Pinpoint the cell where the given text exists, returning its [X, Y] midpoint coordinate. 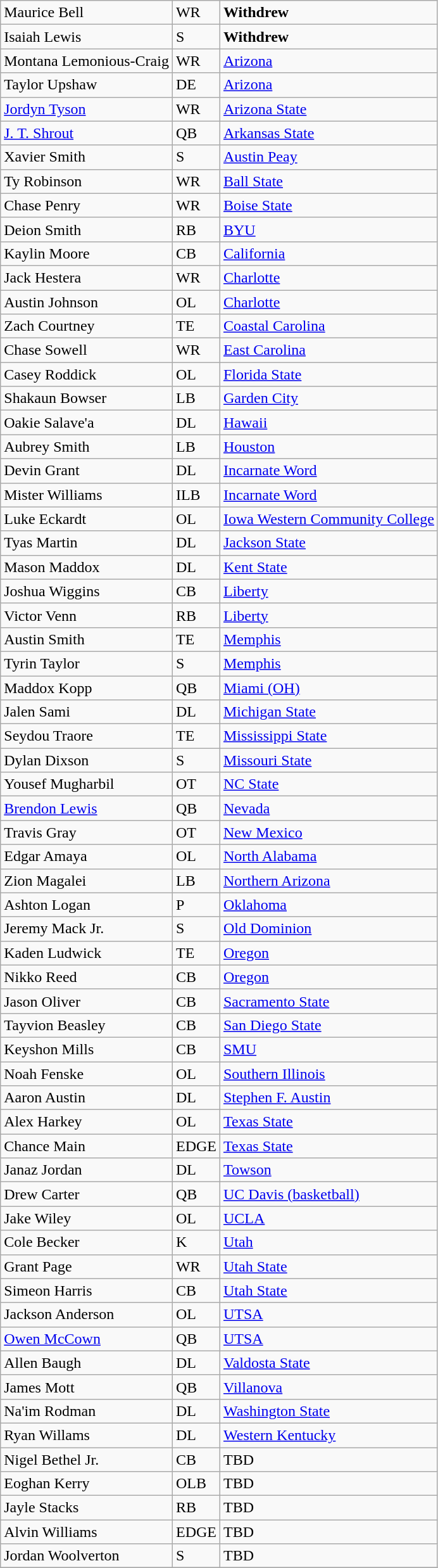
Jake Wiley [87, 1218]
Na'im Rodman [87, 1411]
Austin Smith [87, 639]
Stephen F. Austin [328, 1098]
Jordyn Tyson [87, 109]
Edgar Amaya [87, 857]
Alex Harkey [87, 1122]
Houston [328, 447]
J. T. Shrout [87, 133]
OLB [196, 1484]
ILB [196, 495]
Zion Magalei [87, 881]
Maddox Kopp [87, 687]
Ashton Logan [87, 905]
Yousef Mugharbil [87, 784]
Jeremy Mack Jr. [87, 929]
Aaron Austin [87, 1098]
Tayvion Beasley [87, 1025]
Michigan State [328, 712]
Chase Penry [87, 205]
BYU [328, 229]
Xavier Smith [87, 157]
Victor Venn [87, 615]
Kaden Ludwick [87, 953]
Montana Lemonious-Craig [87, 61]
Seydou Traore [87, 736]
Joshua Wiggins [87, 591]
SMU [328, 1049]
Cole Becker [87, 1242]
Western Kentucky [328, 1435]
Nikko Reed [87, 977]
East Carolina [328, 350]
Northern Arizona [328, 881]
Valdosta State [328, 1363]
Noah Fenske [87, 1074]
Ball State [328, 181]
Utah [328, 1242]
Jalen Sami [87, 712]
Miami (OH) [328, 687]
Arizona State [328, 109]
Oklahoma [328, 905]
Mister Williams [87, 495]
Alvin Williams [87, 1532]
Kaylin Moore [87, 253]
Florida State [328, 374]
K [196, 1242]
Austin Peay [328, 157]
Tyrin Taylor [87, 663]
UCLA [328, 1218]
NC State [328, 784]
Dylan Dixson [87, 760]
San Diego State [328, 1025]
Oakie Salave'a [87, 423]
Towson [328, 1170]
Mississippi State [328, 736]
Maurice Bell [87, 13]
Shakaun Bowser [87, 398]
Keyshon Mills [87, 1049]
Eoghan Kerry [87, 1484]
Old Dominion [328, 929]
Jackson State [328, 543]
Brendon Lewis [87, 808]
Coastal Carolina [328, 326]
Arkansas State [328, 133]
Iowa Western Community College [328, 519]
Ty Robinson [87, 181]
Mason Maddox [87, 567]
Ryan Willams [87, 1435]
Jayle Stacks [87, 1508]
Owen McCown [87, 1339]
Nigel Bethel Jr. [87, 1459]
Taylor Upshaw [87, 85]
Isaiah Lewis [87, 37]
Villanova [328, 1387]
Grant Page [87, 1266]
Drew Carter [87, 1194]
North Alabama [328, 857]
Southern Illinois [328, 1074]
Hawaii [328, 423]
UC Davis (basketball) [328, 1194]
Chance Main [87, 1146]
Boise State [328, 205]
Casey Roddick [87, 374]
Travis Gray [87, 832]
Simeon Harris [87, 1291]
Chase Sowell [87, 350]
Janaz Jordan [87, 1170]
Washington State [328, 1411]
P [196, 905]
Jason Oliver [87, 1001]
Tyas Martin [87, 543]
James Mott [87, 1387]
Austin Johnson [87, 302]
Missouri State [328, 760]
Zach Courtney [87, 326]
Devin Grant [87, 471]
Kent State [328, 567]
Aubrey Smith [87, 447]
California [328, 253]
New Mexico [328, 832]
Deion Smith [87, 229]
Nevada [328, 808]
Garden City [328, 398]
Sacramento State [328, 1001]
Jack Hestera [87, 277]
Luke Eckardt [87, 519]
Allen Baugh [87, 1363]
Jackson Anderson [87, 1315]
Jordan Woolverton [87, 1556]
DE [196, 85]
